From the cell containing the given text, extract its center point as [X, Y] coordinate. 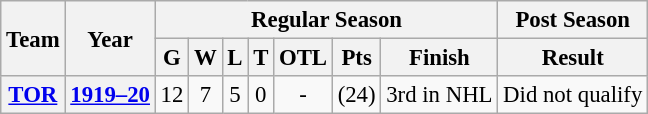
Did not qualify [573, 95]
7 [206, 95]
- [304, 95]
5 [235, 95]
(24) [356, 95]
Year [110, 38]
TOR [33, 95]
G [172, 58]
Pts [356, 58]
1919–20 [110, 95]
OTL [304, 58]
W [206, 58]
Team [33, 38]
Regular Season [326, 20]
T [261, 58]
Post Season [573, 20]
3rd in NHL [440, 95]
Result [573, 58]
L [235, 58]
12 [172, 95]
0 [261, 95]
Finish [440, 58]
